Identify which cell holds the provided text, then report its (X, Y) central coordinate. 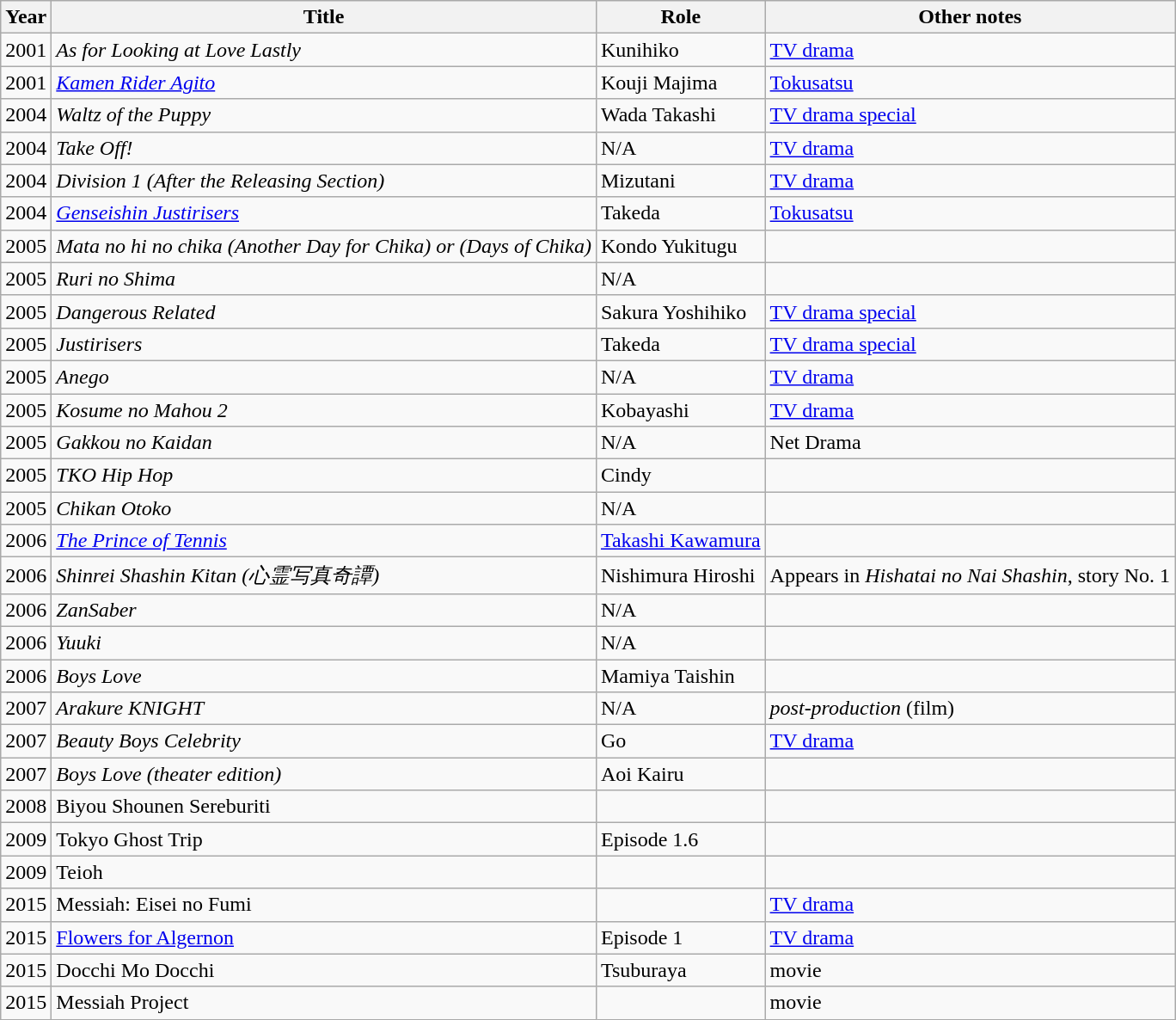
Year (26, 17)
Other notes (970, 17)
Anego (324, 377)
Dangerous Related (324, 311)
Arakure KNIGHT (324, 709)
Aoi Kairu (681, 774)
Waltz of the Puppy (324, 115)
Take Off! (324, 148)
Kamen Rider Agito (324, 83)
post-production (film) (970, 709)
Tsuburaya (681, 970)
Yuuki (324, 642)
ZanSaber (324, 610)
Docchi Mo Docchi (324, 970)
Kobayashi (681, 410)
Kosume no Mahou 2 (324, 410)
Mizutani (681, 181)
Justirisers (324, 344)
Wada Takashi (681, 115)
Flowers for Algernon (324, 937)
Beauty Boys Celebrity (324, 741)
Cindy (681, 476)
Mata no hi no chika (Another Day for Chika) or (Days of Chika) (324, 246)
2008 (26, 807)
Biyou Shounen Sereburiti (324, 807)
Chikan Otoko (324, 508)
Nishimura Hiroshi (681, 576)
The Prince of Tennis (324, 541)
Messiah: Eisei no Fumi (324, 905)
Sakura Yoshihiko (681, 311)
Ruri no Shima (324, 279)
Net Drama (970, 443)
Title (324, 17)
Shinrei Shashin Kitan (心霊写真奇譚) (324, 576)
Appears in Hishatai no Nai Shashin, story No. 1 (970, 576)
Takashi Kawamura (681, 541)
Mamiya Taishin (681, 675)
Messiah Project (324, 1003)
Tokyo Ghost Trip (324, 839)
Gakkou no Kaidan (324, 443)
Episode 1 (681, 937)
Boys Love (theater edition) (324, 774)
Kondo Yukitugu (681, 246)
Teioh (324, 872)
Go (681, 741)
Kouji Majima (681, 83)
Genseishin Justirisers (324, 213)
Division 1 (After the Releasing Section) (324, 181)
Boys Love (324, 675)
Episode 1.6 (681, 839)
As for Looking at Love Lastly (324, 50)
Kunihiko (681, 50)
TKO Hip Hop (324, 476)
Role (681, 17)
